Extract the (X, Y) coordinate from the center of the cell holding the provided text.  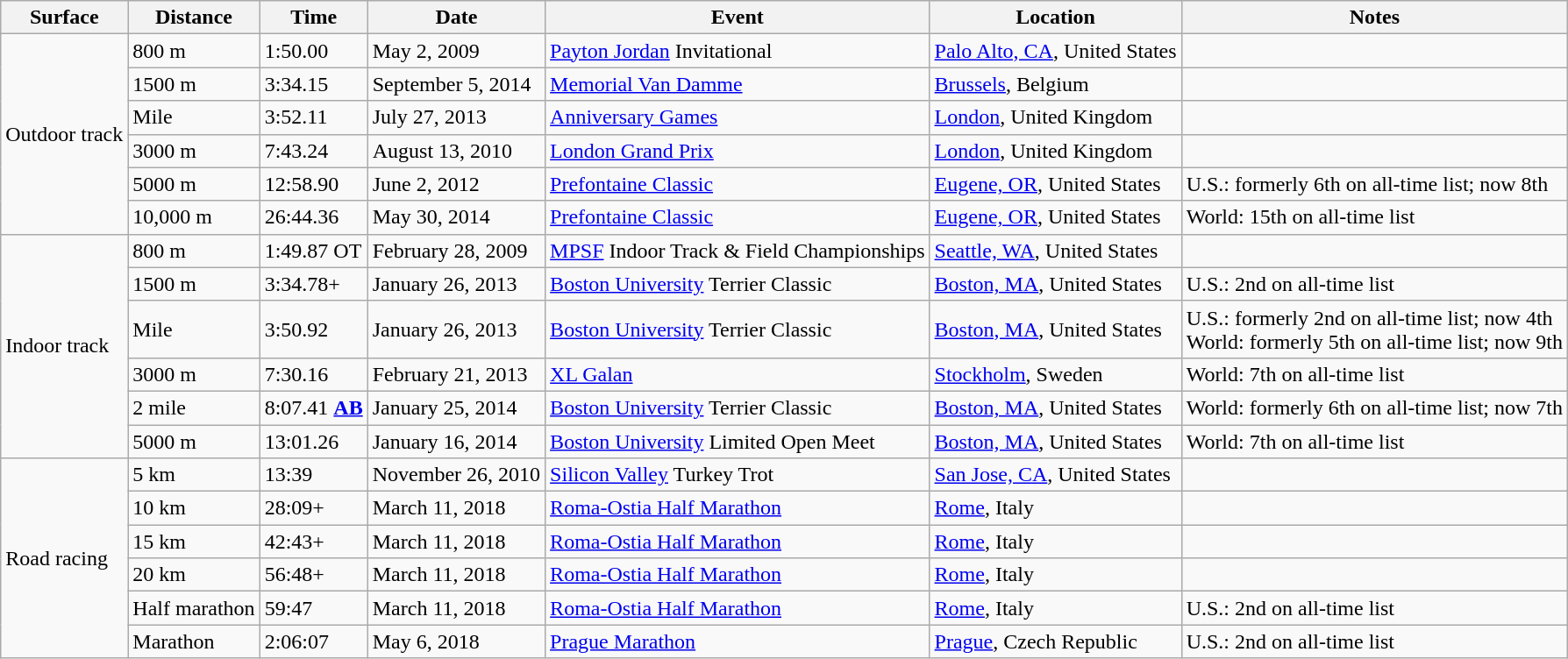
Marathon (194, 641)
Surface (65, 18)
56:48+ (314, 575)
Boston University Limited Open Meet (738, 441)
Payton Jordan Invitational (738, 51)
London Grand Prix (738, 151)
August 13, 2010 (456, 151)
Date (456, 18)
42:43+ (314, 542)
May 30, 2014 (456, 217)
Notes (1374, 18)
Event (738, 18)
Half marathon (194, 608)
59:47 (314, 608)
November 26, 2010 (456, 475)
San Jose, CA, United States (1056, 475)
12:58.90 (314, 184)
5 km (194, 475)
10 km (194, 508)
13:39 (314, 475)
January 25, 2014 (456, 407)
May 2, 2009 (456, 51)
U.S.: formerly 2nd on all-time list; now 4th World: formerly 5th on all-time list; now 9th (1374, 329)
February 21, 2013 (456, 374)
Memorial Van Damme (738, 84)
U.S.: formerly 6th on all-time list; now 8th (1374, 184)
Time (314, 18)
13:01.26 (314, 441)
Stockholm, Sweden (1056, 374)
7:43.24 (314, 151)
February 28, 2009 (456, 251)
3:34.78+ (314, 284)
3:50.92 (314, 329)
Prague, Czech Republic (1056, 641)
XL Galan (738, 374)
Palo Alto, CA, United States (1056, 51)
Silicon Valley Turkey Trot (738, 475)
MPSF Indoor Track & Field Championships (738, 251)
September 5, 2014 (456, 84)
Location (1056, 18)
June 2, 2012 (456, 184)
Seattle, WA, United States (1056, 251)
3:34.15 (314, 84)
10,000 m (194, 217)
January 16, 2014 (456, 441)
Distance (194, 18)
26:44.36 (314, 217)
1:49.87 OT (314, 251)
3:52.11 (314, 117)
20 km (194, 575)
Prague Marathon (738, 641)
World: formerly 6th on all-time list; now 7th (1374, 407)
Brussels, Belgium (1056, 84)
8:07.41 AB (314, 407)
May 6, 2018 (456, 641)
Anniversary Games (738, 117)
Road racing (65, 558)
7:30.16 (314, 374)
15 km (194, 542)
Outdoor track (65, 134)
Indoor track (65, 345)
2:06:07 (314, 641)
World: 15th on all-time list (1374, 217)
28:09+ (314, 508)
July 27, 2013 (456, 117)
1:50.00 (314, 51)
2 mile (194, 407)
